Extract the [x, y] coordinate from the center of the cell holding the provided text.  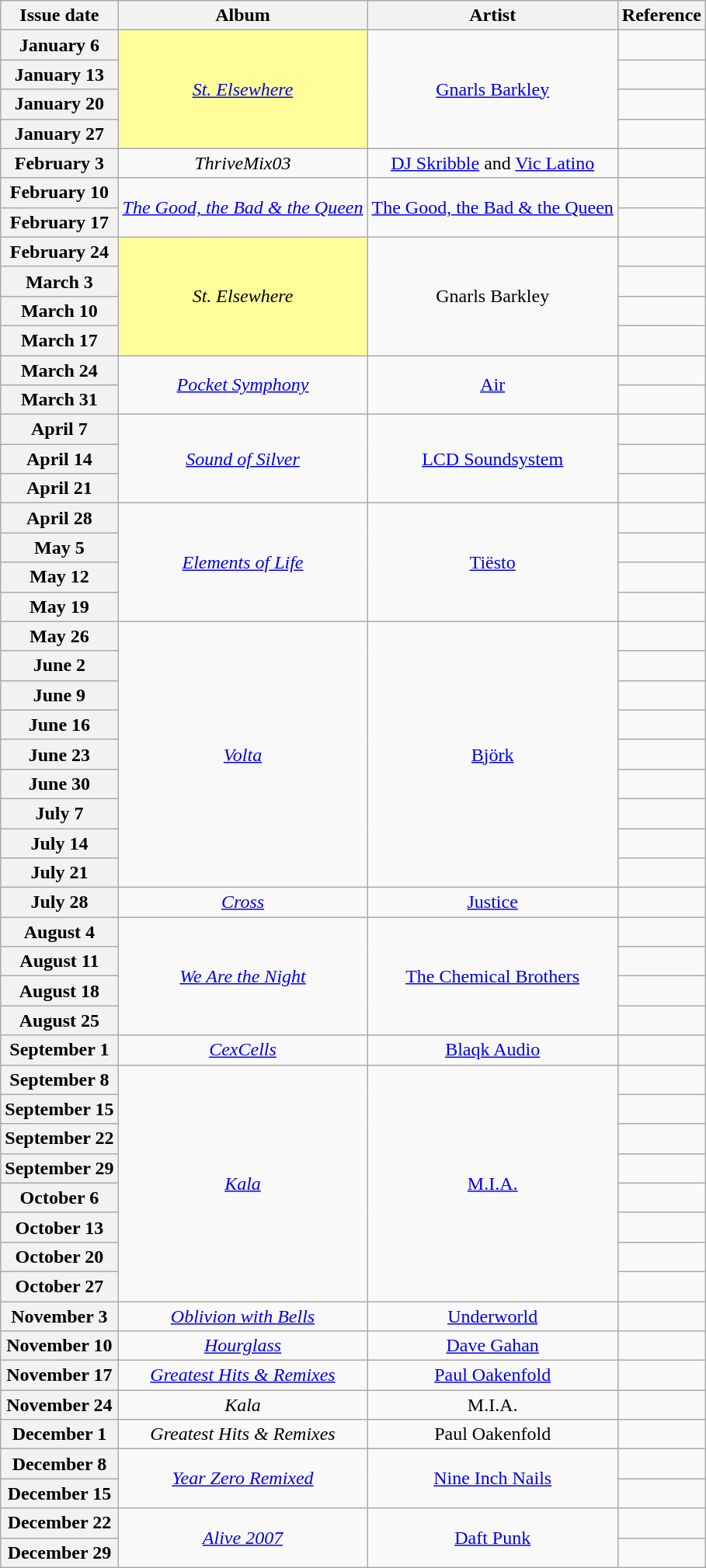
October 20 [59, 1257]
April 21 [59, 488]
The Chemical Brothers [492, 976]
April 7 [59, 429]
May 12 [59, 577]
December 22 [59, 1523]
August 11 [59, 961]
September 8 [59, 1080]
August 4 [59, 932]
March 24 [59, 370]
April 14 [59, 459]
February 3 [59, 163]
December 29 [59, 1552]
November 3 [59, 1316]
December 8 [59, 1464]
May 19 [59, 607]
February 24 [59, 252]
June 2 [59, 666]
We Are the Night [242, 976]
Year Zero Remixed [242, 1479]
Artist [492, 16]
August 25 [59, 1020]
Sound of Silver [242, 459]
August 18 [59, 991]
November 17 [59, 1375]
Justice [492, 902]
Blaqk Audio [492, 1050]
March 3 [59, 281]
Hourglass [242, 1346]
Oblivion with Bells [242, 1316]
Cross [242, 902]
July 28 [59, 902]
July 21 [59, 873]
February 10 [59, 193]
April 28 [59, 518]
ThriveMix03 [242, 163]
Nine Inch Nails [492, 1479]
December 15 [59, 1493]
June 30 [59, 784]
Tiësto [492, 562]
May 26 [59, 636]
Björk [492, 755]
June 9 [59, 695]
March 10 [59, 311]
September 15 [59, 1109]
July 7 [59, 813]
Pocket Symphony [242, 385]
October 13 [59, 1227]
Reference [662, 16]
Elements of Life [242, 562]
January 6 [59, 45]
January 20 [59, 104]
June 16 [59, 725]
February 17 [59, 222]
September 1 [59, 1050]
January 27 [59, 134]
October 6 [59, 1198]
December 1 [59, 1434]
Air [492, 385]
November 10 [59, 1346]
November 24 [59, 1405]
LCD Soundsystem [492, 459]
Issue date [59, 16]
DJ Skribble and Vic Latino [492, 163]
June 23 [59, 754]
March 17 [59, 340]
March 31 [59, 400]
Alive 2007 [242, 1538]
September 29 [59, 1168]
Volta [242, 755]
Underworld [492, 1316]
July 14 [59, 843]
Album [242, 16]
Daft Punk [492, 1538]
October 27 [59, 1286]
May 5 [59, 548]
Dave Gahan [492, 1346]
CexCells [242, 1050]
January 13 [59, 75]
September 22 [59, 1139]
